Pinpoint the cell where the given text exists, returning its [X, Y] midpoint coordinate. 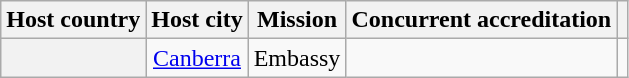
Host country [74, 20]
Concurrent accreditation [482, 20]
Embassy [297, 58]
Mission [297, 20]
Host city [197, 20]
Canberra [197, 58]
